For the text-containing cell, return its midpoint in [x, y] coordinate format. 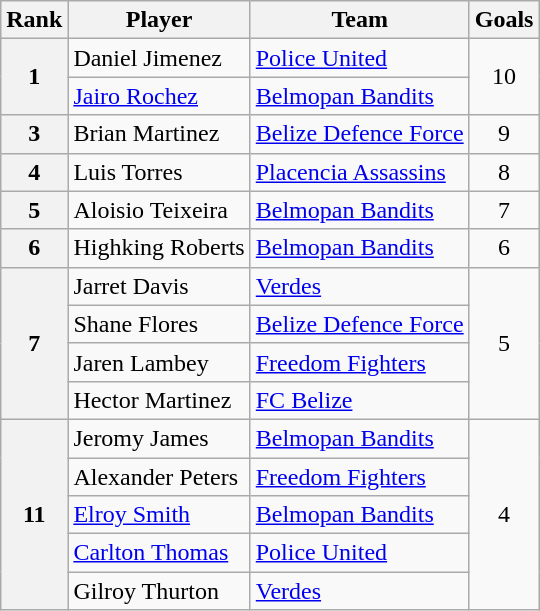
Gilroy Thurton [159, 591]
Carlton Thomas [159, 553]
Placencia Assassins [360, 172]
Hector Martinez [159, 400]
8 [504, 172]
Elroy Smith [159, 515]
Brian Martinez [159, 134]
FC Belize [360, 400]
Jeromy James [159, 438]
Team [360, 20]
11 [34, 514]
Player [159, 20]
Highking Roberts [159, 248]
Jairo Rochez [159, 96]
Aloisio Teixeira [159, 210]
Luis Torres [159, 172]
Goals [504, 20]
10 [504, 77]
3 [34, 134]
Alexander Peters [159, 477]
Jarret Davis [159, 286]
Daniel Jimenez [159, 58]
Shane Flores [159, 324]
Rank [34, 20]
1 [34, 77]
9 [504, 134]
Jaren Lambey [159, 362]
